Output the (x, y) coordinate of the center of the cell containing the given text.  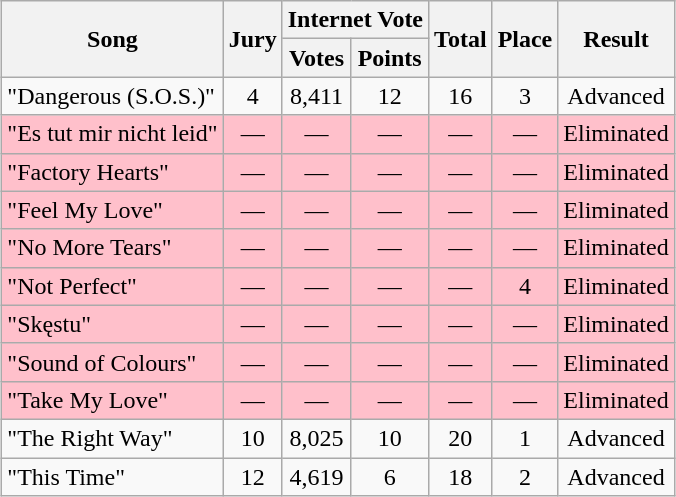
20 (461, 438)
Internet Vote (355, 20)
"Skęstu" (112, 324)
8,025 (316, 438)
"No More Tears" (112, 248)
4,619 (316, 477)
"The Right Way" (112, 438)
"Dangerous (S.O.S.)" (112, 96)
8,411 (316, 96)
Place (525, 39)
16 (461, 96)
"Take My Love" (112, 400)
"Not Perfect" (112, 286)
3 (525, 96)
2 (525, 477)
"This Time" (112, 477)
"Es tut mir nicht leid" (112, 134)
Votes (316, 58)
18 (461, 477)
"Factory Hearts" (112, 172)
1 (525, 438)
"Sound of Colours" (112, 362)
Song (112, 39)
Result (616, 39)
Total (461, 39)
Points (390, 58)
6 (390, 477)
"Feel My Love" (112, 210)
Jury (252, 39)
